For the text-containing cell, return its midpoint in [x, y] coordinate format. 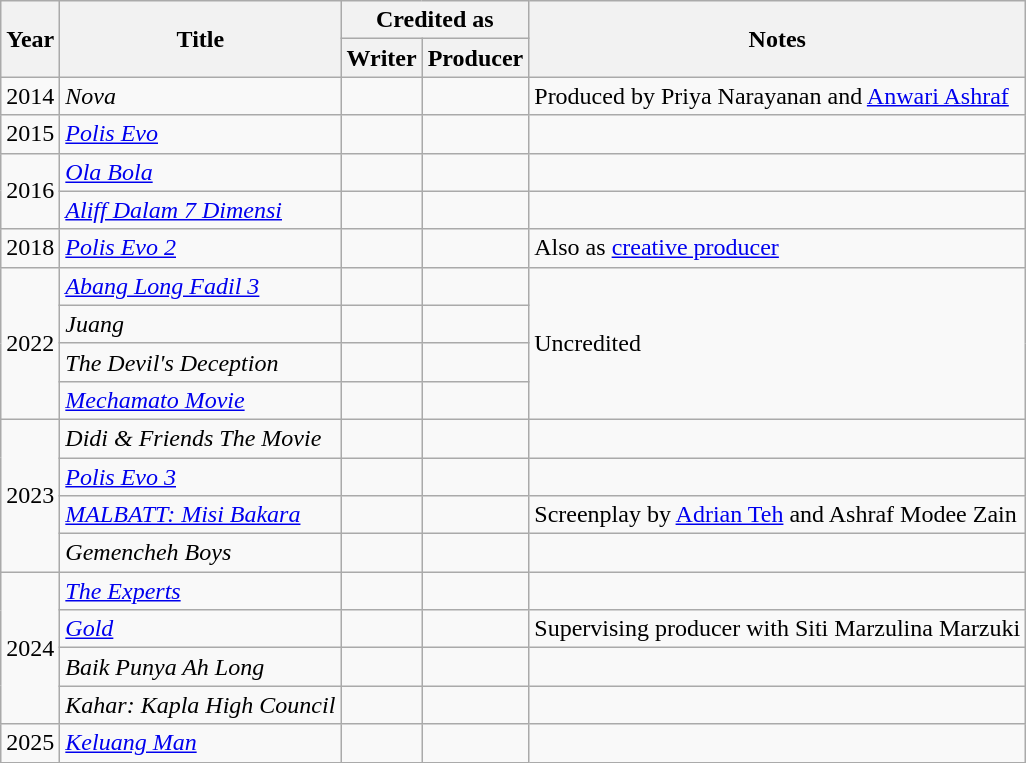
2022 [30, 343]
MALBATT: Misi Bakara [200, 515]
Credited as [435, 20]
2018 [30, 248]
The Devil's Deception [200, 362]
Abang Long Fadil 3 [200, 286]
Gemencheh Boys [200, 553]
Baik Punya Ah Long [200, 667]
2025 [30, 743]
Title [200, 39]
2014 [30, 96]
Ola Bola [200, 172]
Polis Evo 3 [200, 477]
Also as creative producer [778, 248]
Producer [476, 58]
Keluang Man [200, 743]
Polis Evo 2 [200, 248]
Writer [382, 58]
Nova [200, 96]
Supervising producer with Siti Marzulina Marzuki [778, 629]
2024 [30, 648]
Aliff Dalam 7 Dimensi [200, 210]
2016 [30, 191]
2023 [30, 495]
Juang [200, 324]
Screenplay by Adrian Teh and Ashraf Modee Zain [778, 515]
The Experts [200, 591]
Polis Evo [200, 134]
Year [30, 39]
Notes [778, 39]
Uncredited [778, 343]
Didi & Friends The Movie [200, 438]
2015 [30, 134]
Mechamato Movie [200, 400]
Kahar: Kapla High Council [200, 705]
Produced by Priya Narayanan and Anwari Ashraf [778, 96]
Gold [200, 629]
